Find where the given text appears and provide that cell's center as [X, Y] coordinate. 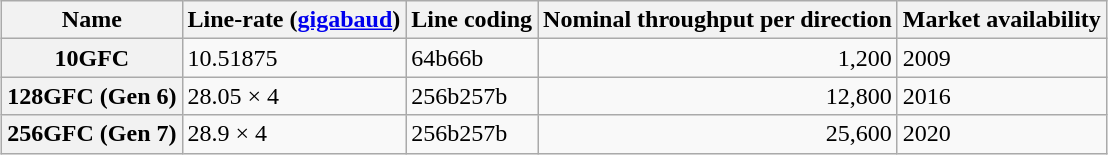
64b66b [472, 58]
10.51875 [294, 58]
2020 [1002, 134]
Market availability [1002, 20]
2009 [1002, 58]
Name [92, 20]
Nominal throughput per direction [718, 20]
128GFC (Gen 6) [92, 96]
12,800 [718, 96]
2016 [1002, 96]
28.9 × 4 [294, 134]
256GFC (Gen 7) [92, 134]
10GFC [92, 58]
1,200 [718, 58]
Line coding [472, 20]
Line-rate (gigabaud) [294, 20]
28.05 × 4 [294, 96]
25,600 [718, 134]
